Return (X, Y) of the center of cell containing provided text 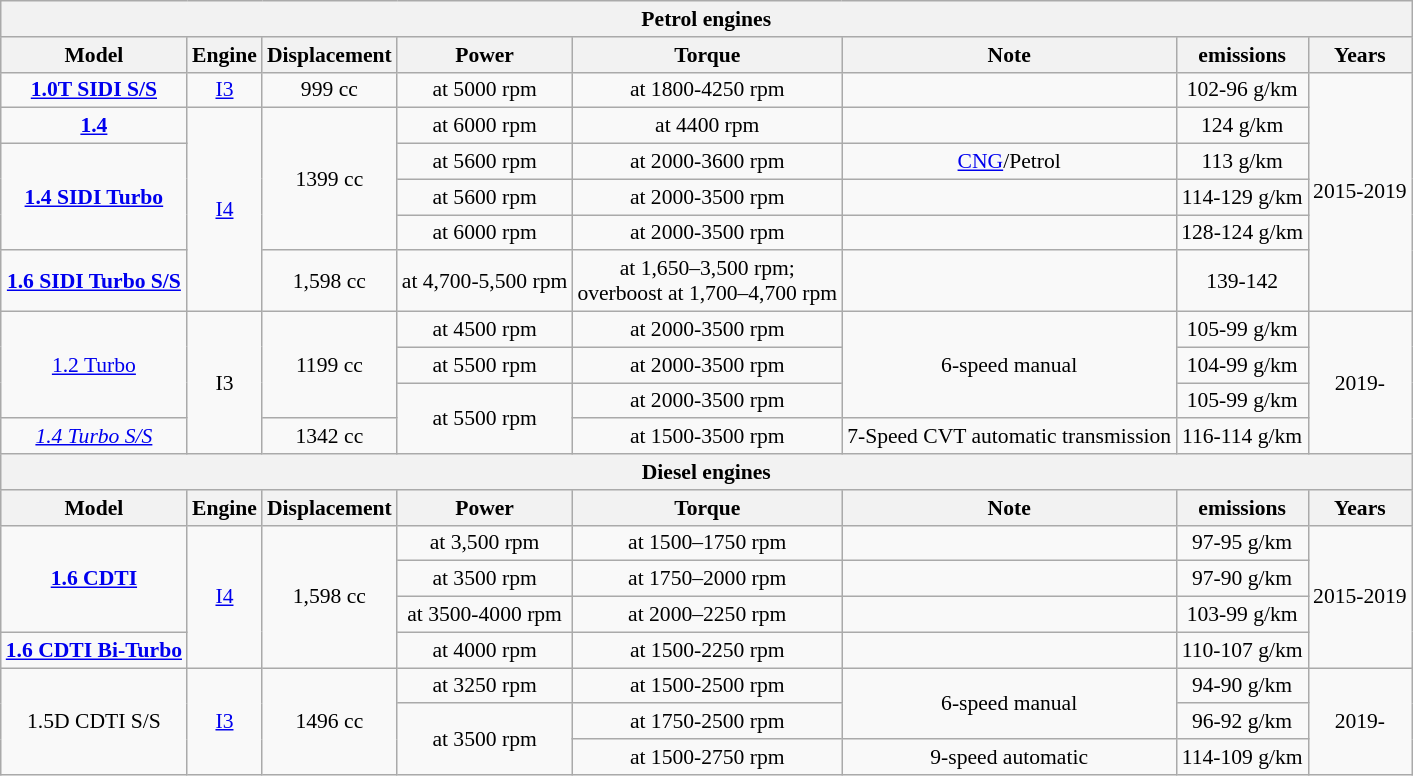
104-99 g/km (1242, 365)
at 2000-3600 rpm (707, 162)
128-124 g/km (1242, 233)
at 5000 rpm (485, 90)
110-107 g/km (1242, 650)
at 1,650–3,500 rpm;overboost at 1,700–4,700 rpm (707, 282)
97-95 g/km (1242, 543)
113 g/km (1242, 162)
114-129 g/km (1242, 197)
1.6 SIDI Turbo S/S (94, 282)
at 1500-3500 rpm (707, 437)
at 3500-4000 rpm (485, 615)
1342 cc (330, 437)
124 g/km (1242, 126)
at 1500-2500 rpm (707, 686)
103-99 g/km (1242, 615)
at 1800-4250 rpm (707, 90)
1.2 Turbo (94, 366)
at 4400 rpm (707, 126)
114-109 g/km (1242, 757)
999 cc (330, 90)
1.6 CDTI (94, 578)
96-92 g/km (1242, 722)
94-90 g/km (1242, 686)
at 4500 rpm (485, 330)
1.4 Turbo S/S (94, 437)
at 1500-2750 rpm (707, 757)
at 2000–2250 rpm (707, 615)
at 4,700-5,500 rpm (485, 282)
1.6 CDTI Bi-Turbo (94, 650)
Petrol engines (706, 19)
at 1750–2000 rpm (707, 579)
1199 cc (330, 366)
at 1500–1750 rpm (707, 543)
139-142 (1242, 282)
1399 cc (330, 179)
1.5D CDTI S/S (94, 722)
9-speed automatic (1009, 757)
1.4 (94, 126)
97-90 g/km (1242, 579)
116-114 g/km (1242, 437)
1.4 SIDI Turbo (94, 198)
1496 cc (330, 722)
at 4000 rpm (485, 650)
1.0T SIDI S/S (94, 90)
Diesel engines (706, 472)
CNG/Petrol (1009, 162)
at 3250 rpm (485, 686)
102-96 g/km (1242, 90)
at 1500-2250 rpm (707, 650)
at 1750-2500 rpm (707, 722)
7-Speed CVT automatic transmission (1009, 437)
at 3,500 rpm (485, 543)
